Find where the given text appears and provide that cell's center as (X, Y) coordinate. 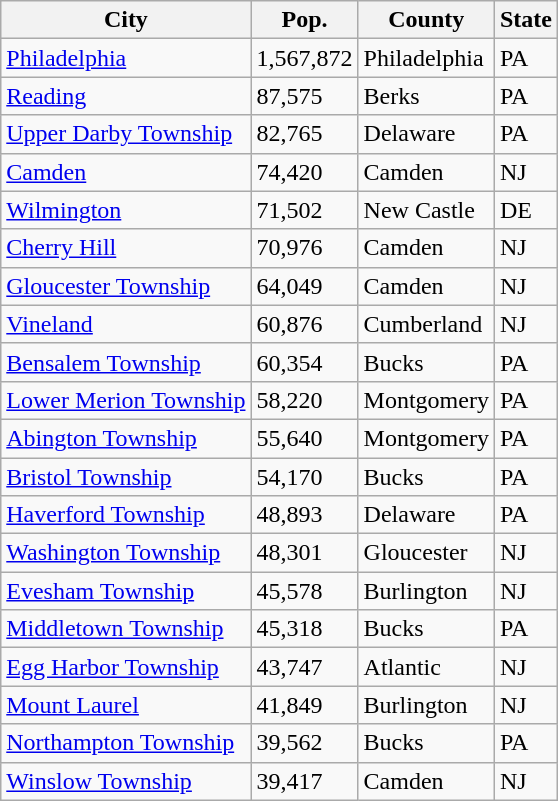
Bristol Township (126, 477)
58,220 (304, 400)
39,562 (304, 743)
New Castle (426, 210)
Northampton Township (126, 743)
Vineland (126, 324)
Cumberland (426, 324)
Egg Harbor Township (126, 667)
74,420 (304, 172)
43,747 (304, 667)
Atlantic (426, 667)
Berks (426, 96)
54,170 (304, 477)
45,318 (304, 629)
Winslow Township (126, 781)
City (126, 20)
DE (526, 210)
60,876 (304, 324)
Washington Township (126, 553)
Evesham Township (126, 591)
39,417 (304, 781)
48,893 (304, 515)
87,575 (304, 96)
Gloucester (426, 553)
Lower Merion Township (126, 400)
55,640 (304, 438)
Haverford Township (126, 515)
Mount Laurel (126, 705)
State (526, 20)
64,049 (304, 286)
60,354 (304, 362)
Wilmington (126, 210)
Middletown Township (126, 629)
48,301 (304, 553)
45,578 (304, 591)
Upper Darby Township (126, 134)
Abington Township (126, 438)
41,849 (304, 705)
Pop. (304, 20)
82,765 (304, 134)
70,976 (304, 248)
Bensalem Township (126, 362)
Reading (126, 96)
Gloucester Township (126, 286)
Cherry Hill (126, 248)
County (426, 20)
71,502 (304, 210)
1,567,872 (304, 58)
